Find where the given text appears and provide that cell's center as (x, y) coordinate. 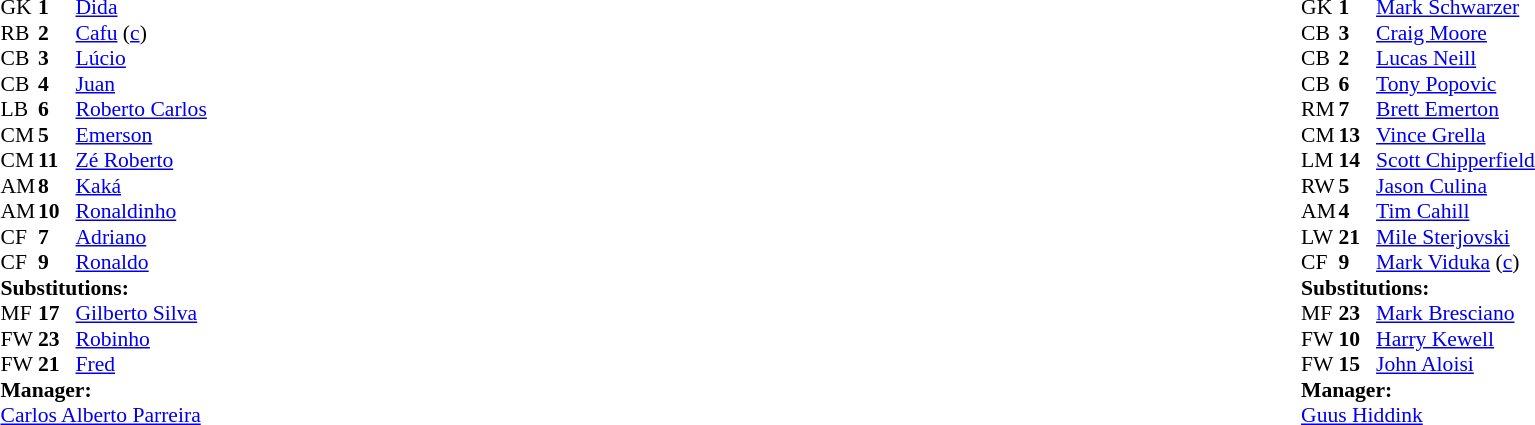
RW (1320, 186)
11 (57, 161)
LB (19, 109)
Lúcio (142, 59)
15 (1358, 365)
Roberto Carlos (142, 109)
Vince Grella (1456, 135)
John Aloisi (1456, 365)
13 (1358, 135)
Mark Viduka (c) (1456, 263)
Cafu (c) (142, 33)
Ronaldinho (142, 211)
Ronaldo (142, 263)
14 (1358, 161)
LM (1320, 161)
Gilberto Silva (142, 313)
Harry Kewell (1456, 339)
Zé Roberto (142, 161)
Jason Culina (1456, 186)
Brett Emerton (1456, 109)
LW (1320, 237)
RM (1320, 109)
Adriano (142, 237)
Scott Chipperfield (1456, 161)
Tim Cahill (1456, 211)
17 (57, 313)
Mile Sterjovski (1456, 237)
Mark Bresciano (1456, 313)
Lucas Neill (1456, 59)
Robinho (142, 339)
Kaká (142, 186)
Juan (142, 84)
Craig Moore (1456, 33)
RB (19, 33)
Fred (142, 365)
Emerson (142, 135)
8 (57, 186)
Tony Popovic (1456, 84)
